Output the [x, y] coordinate of the center of the cell containing the given text.  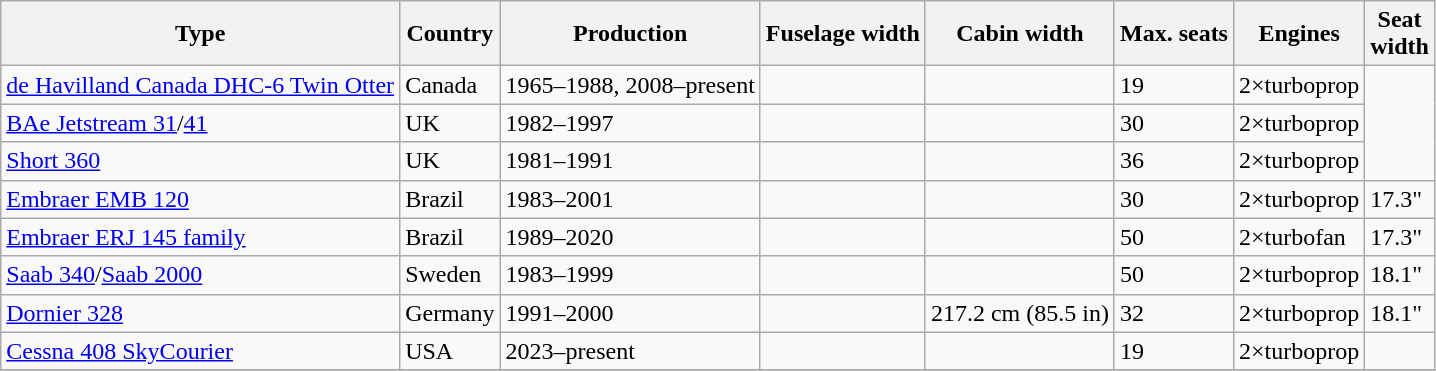
2023–present [630, 351]
1991–2000 [630, 313]
BAe Jetstream 31/41 [200, 123]
217.2 cm (85.5 in) [1020, 313]
1989–2020 [630, 237]
Country [450, 34]
Max. seats [1174, 34]
1983–1999 [630, 275]
2×turbofan [1298, 237]
Cabin width [1020, 34]
1965–1988, 2008–present [630, 85]
USA [450, 351]
Short 360 [200, 161]
Dornier 328 [200, 313]
1982–1997 [630, 123]
Canada [450, 85]
de Havilland Canada DHC-6 Twin Otter [200, 85]
Engines [1298, 34]
Sweden [450, 275]
Germany [450, 313]
Embraer EMB 120 [200, 199]
Embraer ERJ 145 family [200, 237]
1983–2001 [630, 199]
Production [630, 34]
1981–1991 [630, 161]
Type [200, 34]
Fuselage width [842, 34]
Cessna 408 SkyCourier [200, 351]
36 [1174, 161]
Seatwidth [1400, 34]
Saab 340/Saab 2000 [200, 275]
32 [1174, 313]
